Extract the [x, y] coordinate from the center of the cell holding the provided text.  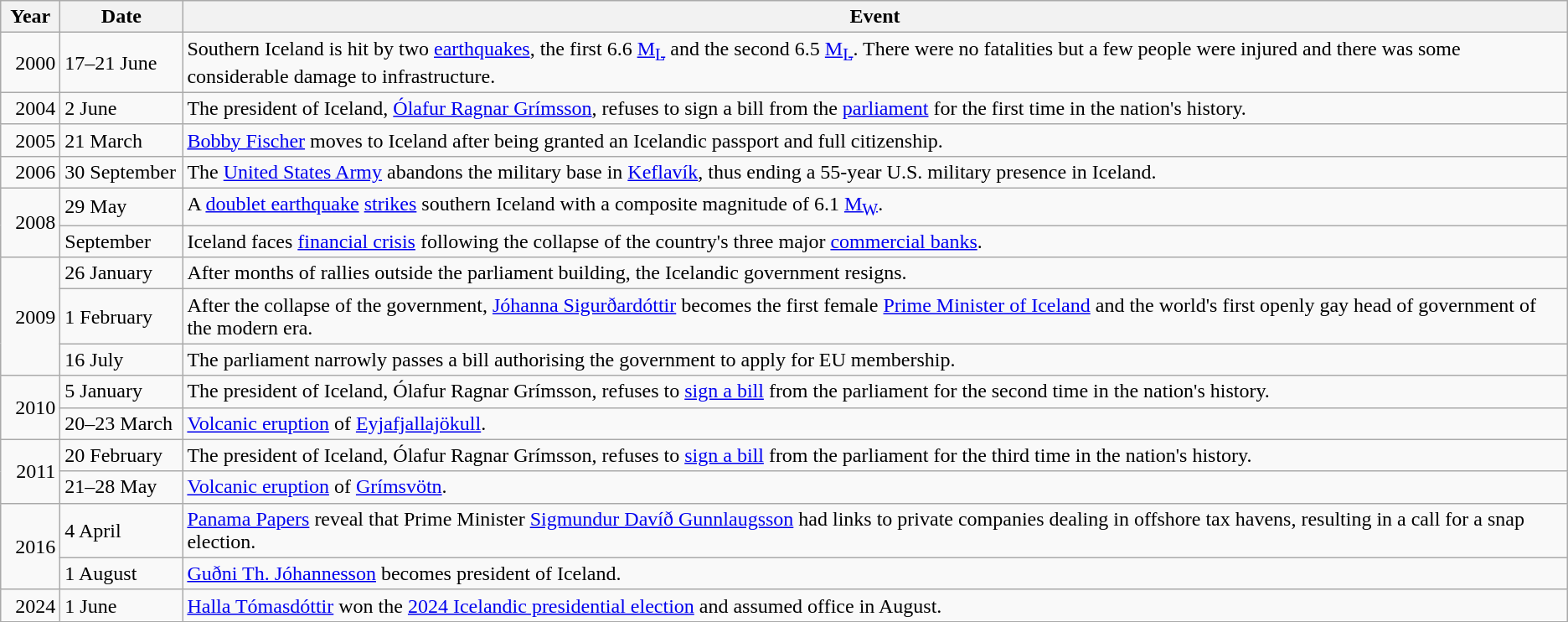
Iceland faces financial crisis following the collapse of the country's three major commercial banks. [874, 241]
The United States Army abandons the military base in Keflavík, thus ending a 55-year U.S. military presence in Iceland. [874, 172]
2008 [30, 222]
17–21 June [121, 62]
Guðni Th. Jóhannesson becomes president of Iceland. [874, 573]
Year [30, 17]
A doublet earthquake strikes southern Iceland with a composite magnitude of 6.1 MW. [874, 206]
Bobby Fischer moves to Iceland after being granted an Icelandic passport and full citizenship. [874, 140]
1 August [121, 573]
1 February [121, 317]
2010 [30, 407]
September [121, 241]
20–23 March [121, 423]
2024 [30, 605]
2011 [30, 471]
21 March [121, 140]
Halla Tómasdóttir won the 2024 Icelandic presidential election and assumed office in August. [874, 605]
Volcanic eruption of Grímsvötn. [874, 487]
The parliament narrowly passes a bill authorising the government to apply for EU membership. [874, 360]
2005 [30, 140]
30 September [121, 172]
Date [121, 17]
Event [874, 17]
2000 [30, 62]
16 July [121, 360]
21–28 May [121, 487]
The president of Iceland, Ólafur Ragnar Grímsson, refuses to sign a bill from the parliament for the third time in the nation's history. [874, 455]
26 January [121, 273]
20 February [121, 455]
The president of Iceland, Ólafur Ragnar Grímsson, refuses to sign a bill from the parliament for the second time in the nation's history. [874, 391]
The president of Iceland, Ólafur Ragnar Grímsson, refuses to sign a bill from the parliament for the first time in the nation's history. [874, 108]
2004 [30, 108]
2 June [121, 108]
2016 [30, 547]
2006 [30, 172]
29 May [121, 206]
2009 [30, 317]
Volcanic eruption of Eyjafjallajökull. [874, 423]
After months of rallies outside the parliament building, the Icelandic government resigns. [874, 273]
5 January [121, 391]
1 June [121, 605]
4 April [121, 530]
